Scan for the cell matching the given text and deliver its (X, Y) coordinate at center. 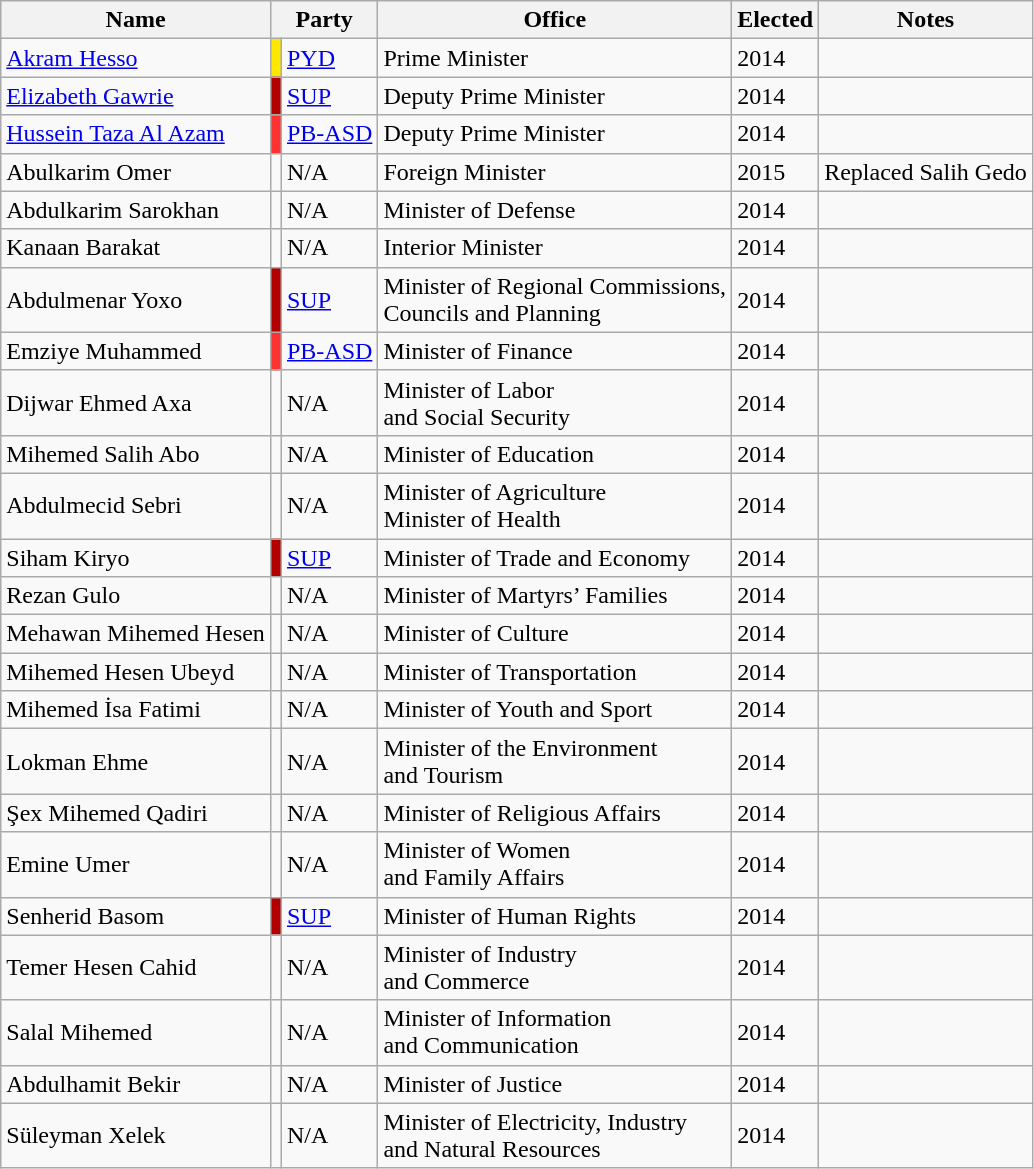
Minister of Labor and Social Security (555, 402)
Name (136, 20)
Şex Mihemed Qadiri (136, 813)
Elizabeth Gawrie (136, 96)
Minister of Defense (555, 210)
Süleyman Xelek (136, 1136)
Mehawan Mihemed Hesen (136, 634)
Akram Hesso (136, 58)
Minister of Transportation (555, 672)
Abdulmenar Yoxo (136, 300)
Minister of the Environment and Tourism (555, 762)
Prime Minister (555, 58)
Emine Umer (136, 864)
Minister of Religious Affairs (555, 813)
Elected (776, 20)
Party (324, 20)
Kanaan Barakat (136, 248)
Senherid Basom (136, 916)
Rezan Gulo (136, 596)
Abdulhamit Bekir (136, 1084)
Foreign Minister (555, 172)
Salal Mihemed (136, 1032)
Siham Kiryo (136, 557)
Mihemed Hesen Ubeyd (136, 672)
PYD (329, 58)
Mihemed İsa Fatimi (136, 710)
Emziye Muhammed (136, 351)
Minister of Information and Communication (555, 1032)
Minister of Women and Family Affairs (555, 864)
Minister of Martyrs’ Families (555, 596)
Dijwar Ehmed Axa (136, 402)
Abdulkarim Sarokhan (136, 210)
Minister of Justice (555, 1084)
Minister of Regional Commissions, Councils and Planning (555, 300)
Minister of Education (555, 454)
Abulkarim Omer (136, 172)
Minister of Youth and Sport (555, 710)
Interior Minister (555, 248)
Office (555, 20)
Minister of Finance (555, 351)
Minister of Human Rights (555, 916)
Replaced Salih Gedo (926, 172)
Minister of AgricultureMinister of Health (555, 506)
Minister of Electricity, Industry and Natural Resources (555, 1136)
Minister of Culture (555, 634)
Hussein Taza Al Azam (136, 134)
Mihemed Salih Abo (136, 454)
Lokman Ehme (136, 762)
2015 (776, 172)
Abdulmecid Sebri (136, 506)
Minister of Industry and Commerce (555, 968)
Minister of Trade and Economy (555, 557)
Temer Hesen Cahid (136, 968)
Notes (926, 20)
